From the cell containing the given text, extract its center point as [X, Y] coordinate. 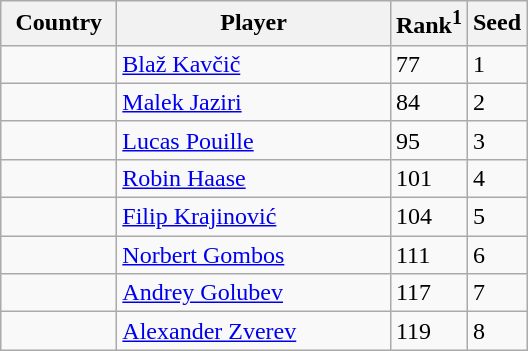
1 [496, 64]
6 [496, 255]
77 [428, 64]
2 [496, 102]
8 [496, 331]
111 [428, 255]
104 [428, 217]
Alexander Zverev [254, 331]
Seed [496, 24]
101 [428, 178]
84 [428, 102]
Rank1 [428, 24]
3 [496, 140]
Player [254, 24]
119 [428, 331]
Blaž Kavčič [254, 64]
Malek Jaziri [254, 102]
Andrey Golubev [254, 293]
Lucas Pouille [254, 140]
7 [496, 293]
95 [428, 140]
4 [496, 178]
5 [496, 217]
Filip Krajinović [254, 217]
Norbert Gombos [254, 255]
Country [59, 24]
Robin Haase [254, 178]
117 [428, 293]
